For the text-containing cell, return its midpoint in (x, y) coordinate format. 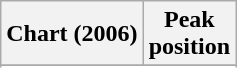
Peakposition (189, 34)
Chart (2006) (72, 34)
